From the cell containing the given text, extract its center point as [x, y] coordinate. 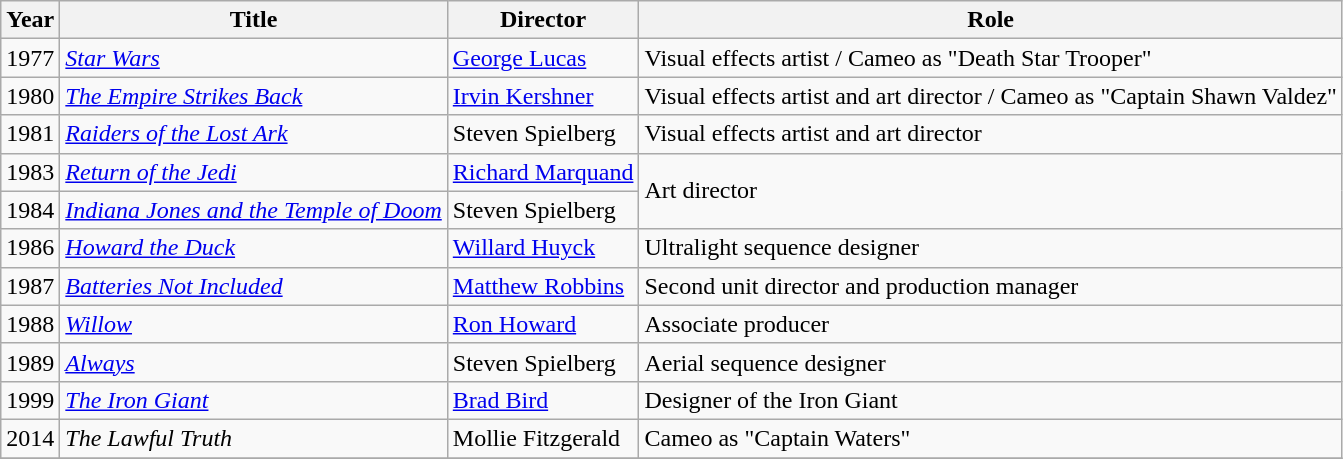
Mollie Fitzgerald [543, 438]
1987 [30, 286]
Associate producer [990, 324]
Art director [990, 191]
George Lucas [543, 58]
Indiana Jones and the Temple of Doom [254, 210]
The Iron Giant [254, 400]
1988 [30, 324]
Willard Huyck [543, 248]
Director [543, 20]
The Empire Strikes Back [254, 96]
Howard the Duck [254, 248]
Richard Marquand [543, 172]
Visual effects artist and art director / Cameo as "Captain Shawn Valdez" [990, 96]
1983 [30, 172]
1989 [30, 362]
1981 [30, 134]
Ron Howard [543, 324]
Designer of the Iron Giant [990, 400]
Matthew Robbins [543, 286]
Ultralight sequence designer [990, 248]
1984 [30, 210]
Cameo as "Captain Waters" [990, 438]
The Lawful Truth [254, 438]
Raiders of the Lost Ark [254, 134]
2014 [30, 438]
1980 [30, 96]
Brad Bird [543, 400]
Aerial sequence designer [990, 362]
Role [990, 20]
1986 [30, 248]
Irvin Kershner [543, 96]
Title [254, 20]
Return of the Jedi [254, 172]
Always [254, 362]
Star Wars [254, 58]
1977 [30, 58]
Visual effects artist / Cameo as "Death Star Trooper" [990, 58]
Batteries Not Included [254, 286]
Visual effects artist and art director [990, 134]
Willow [254, 324]
Year [30, 20]
Second unit director and production manager [990, 286]
1999 [30, 400]
